Identify which cell holds the provided text, then report its [x, y] central coordinate. 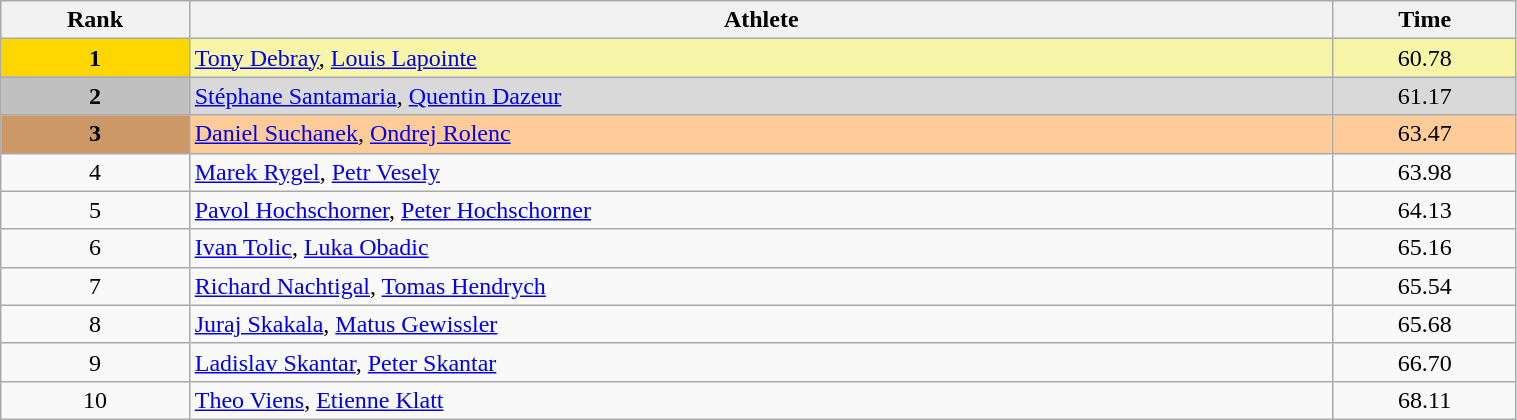
Theo Viens, Etienne Klatt [761, 400]
5 [95, 210]
63.47 [1424, 134]
Ladislav Skantar, Peter Skantar [761, 362]
Tony Debray, Louis Lapointe [761, 58]
Rank [95, 20]
10 [95, 400]
Athlete [761, 20]
Juraj Skakala, Matus Gewissler [761, 324]
Richard Nachtigal, Tomas Hendrych [761, 286]
8 [95, 324]
65.16 [1424, 248]
61.17 [1424, 96]
9 [95, 362]
65.54 [1424, 286]
Time [1424, 20]
64.13 [1424, 210]
66.70 [1424, 362]
Stéphane Santamaria, Quentin Dazeur [761, 96]
4 [95, 172]
Ivan Tolic, Luka Obadic [761, 248]
6 [95, 248]
1 [95, 58]
2 [95, 96]
68.11 [1424, 400]
Pavol Hochschorner, Peter Hochschorner [761, 210]
Marek Rygel, Petr Vesely [761, 172]
3 [95, 134]
60.78 [1424, 58]
65.68 [1424, 324]
Daniel Suchanek, Ondrej Rolenc [761, 134]
63.98 [1424, 172]
7 [95, 286]
